Determine the (X, Y) coordinate at the center of the cell enclosing the given text.  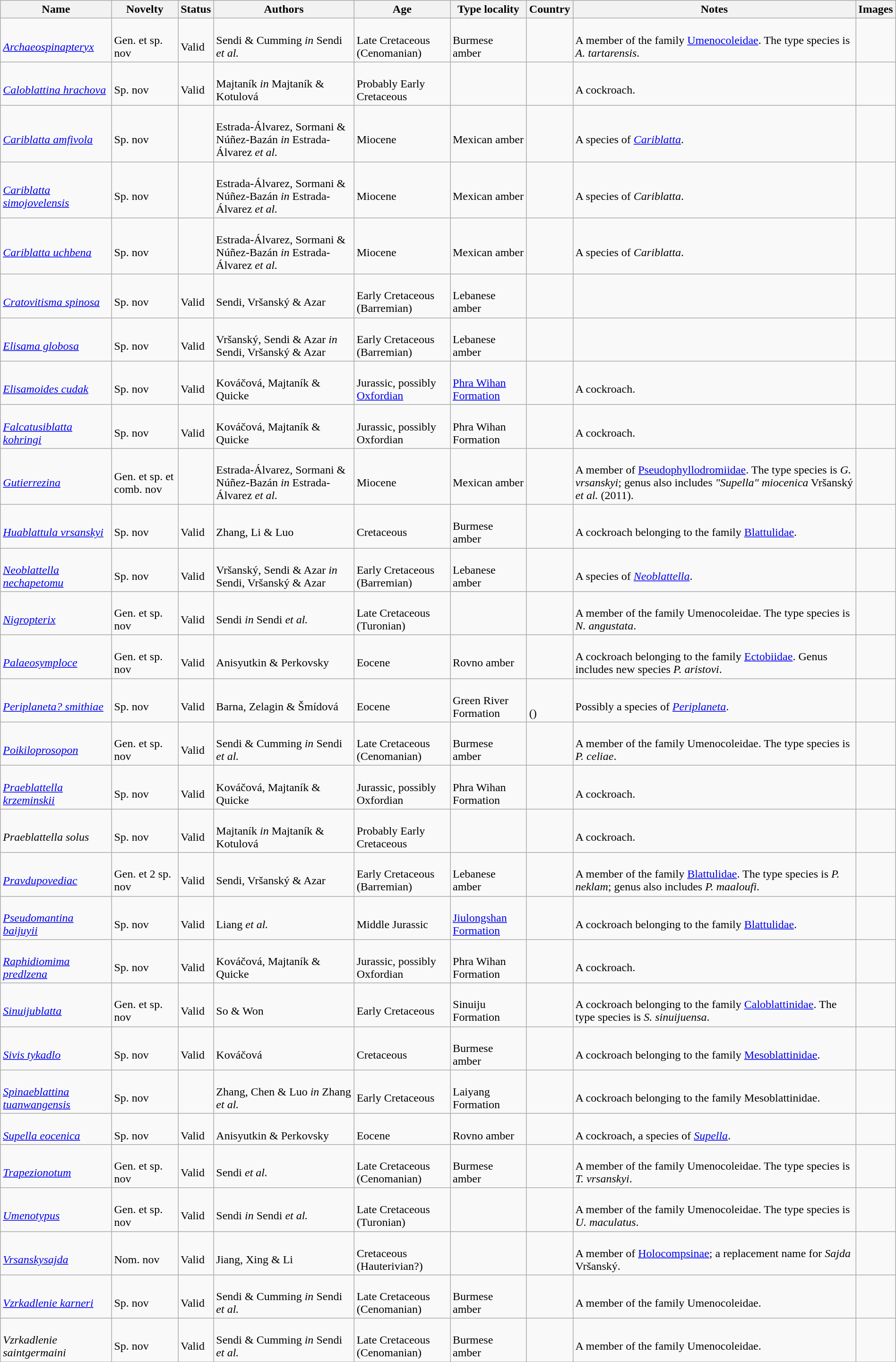
A member of Holocompsinae; a replacement name for Sajda Vršanský. (715, 1253)
Elisama globosa (56, 339)
Cretaceous (Hauterivian?) (402, 1253)
A cockroach belonging to the family Caloblattinidae. The type species is S. sinuijuensa. (715, 1005)
Authors (284, 9)
Status (196, 9)
Sivis tykadlo (56, 1048)
Huablattula vrsanskyi (56, 526)
Caloblattina hrachova (56, 84)
() (550, 700)
A member of the family Umenocoleidae. The type species is T. vrsanskyi. (715, 1166)
Umenotypus (56, 1209)
Nom. nov (145, 1253)
Supella eocenica (56, 1129)
Sinuijublatta (56, 1005)
A cockroach belonging to the family Ectobiidae. Genus includes new species P. aristovi. (715, 657)
Possibly a species of Periplaneta. (715, 700)
Novelty (145, 9)
A member of the family Umenocoleidae. The type species is P. celiae. (715, 744)
Middle Jurassic (402, 918)
Vzrkadlenie karneri (56, 1297)
Elisamoides cudak (56, 383)
Zhang, Li & Luo (284, 526)
Falcatusiblatta kohringi (56, 426)
Name (56, 9)
A member of Pseudophyllodromiidae. The type species is G. vrsanskyi; genus also includes "Supella" miocenica Vršanský et al. (2011). (715, 476)
Neoblattella nechapetomu (56, 570)
Age (402, 9)
Poikiloprosopon (56, 744)
A member of the family Umenocoleidae. The type species is U. maculatus. (715, 1209)
Praeblattella krzeminskii (56, 787)
Archaeospinapteryx (56, 40)
Notes (715, 9)
Cratovitisma spinosa (56, 296)
Jiulongshan Formation (488, 918)
Gen. et sp. et comb. nov (145, 476)
Kováčová (284, 1048)
Sendi et al. (284, 1166)
A species of Neoblattella. (715, 570)
Pravdupovediac (56, 874)
A member of the family Umenocoleidae. The type species is A. tartarensis. (715, 40)
Cariblatta amfivola (56, 133)
Barna, Zelagin & Šmídová (284, 700)
A member of the family Umenocoleidae. The type species is N. angustata. (715, 613)
A cockroach, a species of Supella. (715, 1129)
Trapezionotum (56, 1166)
Green River Formation (488, 700)
Raphidiomima predlzena (56, 961)
Palaeosymploce (56, 657)
Laiyang Formation (488, 1092)
Images (876, 9)
Cariblatta uchbena (56, 246)
Spinaeblattina tuanwangensis (56, 1092)
Praeblattella solus (56, 831)
Sinuiju Formation (488, 1005)
Periplaneta? smithiae (56, 700)
Vzrkadlenie saintgermaini (56, 1340)
Pseudomantina baijuyii (56, 918)
Gen. et 2 sp. nov (145, 874)
Gutierrezina (56, 476)
So & Won (284, 1005)
Nigropterix (56, 613)
A member of the family Blattulidae. The type species is P. neklam; genus also includes P. maaloufi. (715, 874)
Type locality (488, 9)
Vrsanskysajda (56, 1253)
Cariblatta simojovelensis (56, 190)
Jiang, Xing & Li (284, 1253)
Zhang, Chen & Luo in Zhang et al. (284, 1092)
Country (550, 9)
Liang et al. (284, 918)
